For the text-containing cell, return its midpoint in [X, Y] coordinate format. 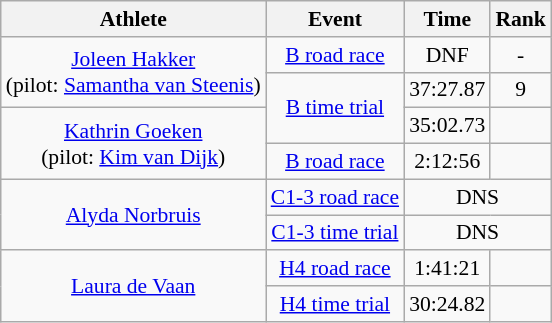
DNF [447, 55]
Event [335, 19]
H4 time trial [335, 304]
35:02.73 [447, 126]
H4 road race [335, 269]
1:41:21 [447, 269]
Laura de Vaan [134, 286]
B time trial [335, 108]
Alyda Norbruis [134, 214]
Kathrin Goeken(pilot: Kim van Dijk) [134, 144]
C1-3 road race [335, 197]
Rank [520, 19]
Time [447, 19]
- [520, 55]
30:24.82 [447, 304]
Joleen Hakker(pilot: Samantha van Steenis) [134, 72]
C1-3 time trial [335, 233]
2:12:56 [447, 162]
9 [520, 90]
Athlete [134, 19]
37:27.87 [447, 90]
